Locate the cell with the specified text and output its [X, Y] center coordinate. 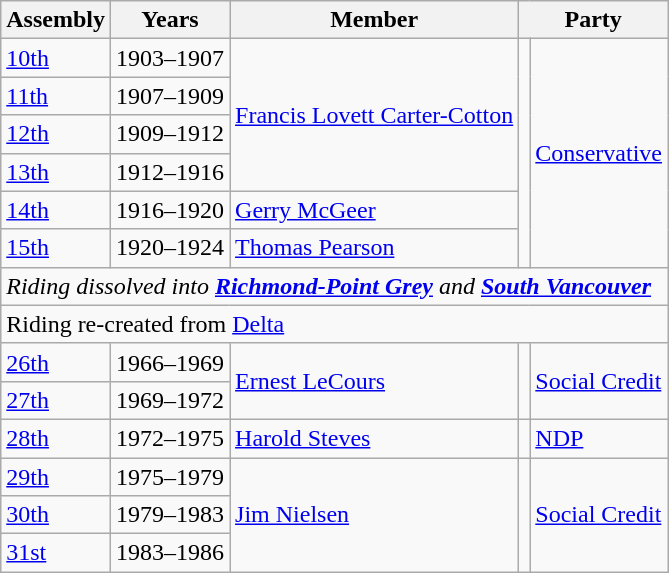
1972–1975 [170, 438]
1975–1979 [170, 477]
1969–1972 [170, 400]
Jim Nielsen [374, 515]
1907–1909 [170, 96]
28th [56, 438]
Harold Steves [374, 438]
NDP [599, 438]
27th [56, 400]
Thomas Pearson [374, 248]
Riding dissolved into Richmond-Point Grey and South Vancouver [334, 286]
26th [56, 362]
1979–1983 [170, 515]
31st [56, 553]
1966–1969 [170, 362]
Member [374, 20]
Party [594, 20]
Conservative [599, 153]
11th [56, 96]
Ernest LeCours [374, 381]
Riding re-created from Delta [334, 324]
1983–1986 [170, 553]
10th [56, 58]
15th [56, 248]
29th [56, 477]
1909–1912 [170, 134]
Francis Lovett Carter-Cotton [374, 115]
30th [56, 515]
Assembly [56, 20]
1903–1907 [170, 58]
12th [56, 134]
Gerry McGeer [374, 210]
14th [56, 210]
1920–1924 [170, 248]
13th [56, 172]
Years [170, 20]
1912–1916 [170, 172]
1916–1920 [170, 210]
